Search for the cell housing the specified text and yield its (X, Y) center coordinate. 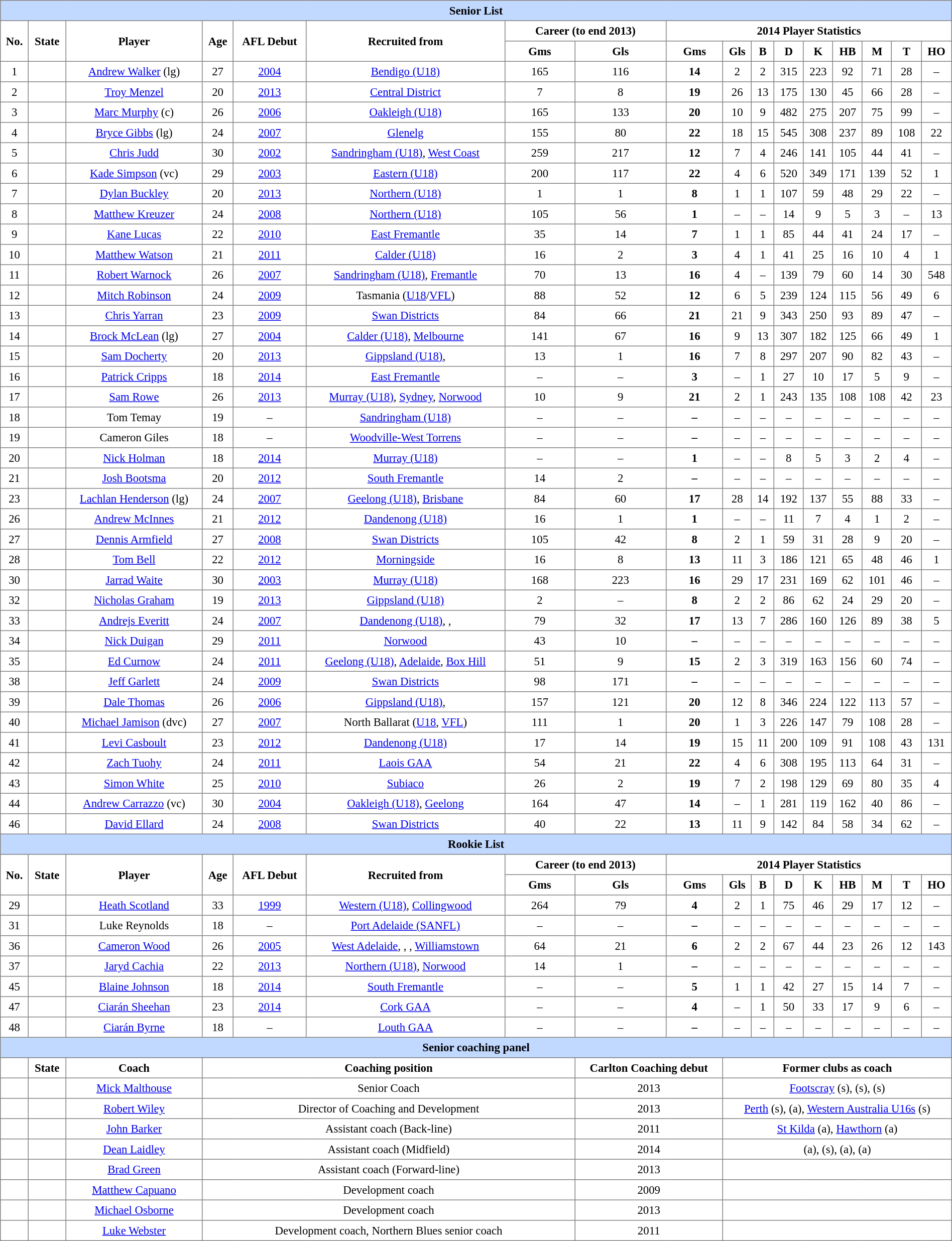
71 (877, 71)
117 (621, 173)
Blaine Johnson (134, 986)
West Adelaide, , , Williamstown (406, 946)
Matthew Watson (134, 255)
Coaching position (389, 1068)
Calder (U18) (406, 255)
Heath Scotland (134, 905)
69 (848, 783)
2002 (270, 153)
Dylan Buckley (134, 193)
115 (848, 295)
286 (788, 620)
Northern (U18), Norwood (406, 966)
315 (788, 71)
237 (848, 133)
198 (788, 783)
Andrew Carrazzo (vc) (134, 803)
Central District (406, 92)
37 (15, 966)
57 (907, 702)
281 (788, 803)
259 (540, 153)
297 (788, 356)
54 (540, 763)
Sam Rowe (134, 397)
307 (788, 336)
Patrick Cripps (134, 377)
Louth GAA (406, 1027)
Michael Osborne (134, 1210)
Mitch Robinson (134, 295)
Senior List (476, 11)
Tasmania (U18/VFL) (406, 295)
Assistant coach (Forward-line) (389, 1169)
Cameron Wood (134, 946)
Sandringham (U18), Fremantle (406, 275)
137 (818, 499)
Brad Green (134, 1169)
Tom Bell (134, 559)
91 (848, 742)
39 (15, 702)
51 (540, 661)
Nick Holman (134, 458)
Rookie List (476, 844)
Norwood (406, 641)
Andrew McInnes (134, 519)
175 (788, 92)
Josh Bootsma (134, 478)
520 (788, 173)
162 (848, 803)
Troy Menzel (134, 92)
Gippsland (U18) (406, 600)
99 (907, 112)
Matthew Kreuzer (134, 214)
North Ballarat (U18, VFL) (406, 722)
Woodville-West Torrens (406, 437)
482 (788, 112)
157 (540, 702)
Brock McLean (lg) (134, 336)
192 (788, 499)
107 (788, 193)
Robert Wiley (134, 1108)
Jaryd Cachia (134, 966)
70 (540, 275)
239 (788, 295)
Coach (134, 1068)
130 (818, 92)
160 (818, 620)
Jeff Garlett (134, 681)
Simon White (134, 783)
82 (877, 356)
Levi Casboult (134, 742)
343 (788, 315)
169 (818, 580)
163 (818, 661)
548 (937, 275)
Sam Docherty (134, 356)
St Kilda (a), Hawthorn (a) (838, 1129)
164 (540, 803)
275 (818, 112)
Carlton Coaching debut (649, 1068)
111 (540, 722)
143 (937, 946)
Dennis Armfield (134, 539)
Kane Lucas (134, 234)
Morningside (406, 559)
Tom Temay (134, 417)
101 (877, 580)
Jarrad Waite (134, 580)
Senior Coach (389, 1088)
Laois GAA (406, 763)
David Ellard (134, 824)
Western (U18), Collingwood (406, 905)
98 (540, 681)
Senior coaching panel (476, 1047)
135 (818, 397)
Ed Curnow (134, 661)
Matthew Capuano (134, 1190)
246 (788, 153)
Mick Malthouse (134, 1088)
195 (818, 763)
Assistant coach (Back-line) (389, 1129)
125 (848, 336)
168 (540, 580)
Ciarán Sheehan (134, 1007)
349 (818, 173)
Sandringham (U18) (406, 417)
Director of Coaching and Development (389, 1108)
2005 (270, 946)
Calder (U18), Melbourne (406, 336)
Ciarán Byrne (134, 1027)
Chris Yarran (134, 315)
224 (818, 702)
John Barker (134, 1129)
122 (848, 702)
Bendigo (U18) (406, 71)
Dean Laidley (134, 1149)
Subiaco (406, 783)
Port Adelaide (SANFL) (406, 925)
545 (788, 133)
250 (818, 315)
Luke Reynolds (134, 925)
186 (788, 559)
264 (540, 905)
Murray (U18), Sydney, Norwood (406, 397)
90 (848, 356)
243 (788, 397)
85 (788, 234)
Assistant coach (Midfield) (389, 1149)
133 (621, 112)
55 (848, 499)
Robert Warnock (134, 275)
Andrew Walker (lg) (134, 71)
346 (788, 702)
142 (788, 824)
Oakleigh (U18), Geelong (406, 803)
119 (818, 803)
116 (621, 71)
109 (818, 742)
Development coach, Northern Blues senior coach (389, 1230)
Chris Judd (134, 153)
Nick Duigan (134, 641)
319 (788, 661)
Sandringham (U18), West Coast (406, 153)
(a), (s), (a), (a) (838, 1149)
65 (848, 559)
Dale Thomas (134, 702)
Geelong (U18), Brisbane (406, 499)
147 (818, 722)
Former clubs as coach (838, 1068)
156 (848, 661)
155 (540, 133)
93 (848, 315)
Cameron Giles (134, 437)
Luke Webster (134, 1230)
182 (818, 336)
129 (818, 783)
226 (788, 722)
74 (907, 661)
124 (818, 295)
Kade Simpson (vc) (134, 173)
Bryce Gibbs (lg) (134, 133)
Dandenong (U18), , (406, 620)
Cork GAA (406, 1007)
Andrejs Everitt (134, 620)
50 (788, 1007)
36 (15, 946)
Marc Murphy (c) (134, 112)
Glenelg (406, 133)
Lachlan Henderson (lg) (134, 499)
Geelong (U18), Adelaide, Box Hill (406, 661)
Oakleigh (U18) (406, 112)
92 (848, 71)
Footscray (s), (s), (s) (838, 1088)
126 (848, 620)
Perth (s), (a), Western Australia U16s (s) (838, 1108)
231 (788, 580)
131 (937, 742)
Nicholas Graham (134, 600)
1999 (270, 905)
Eastern (U18) (406, 173)
Zach Tuohy (134, 763)
217 (621, 153)
58 (848, 824)
Michael Jamison (dvc) (134, 722)
